Provide the [X, Y] coordinate of the cell's center where the given text is located.  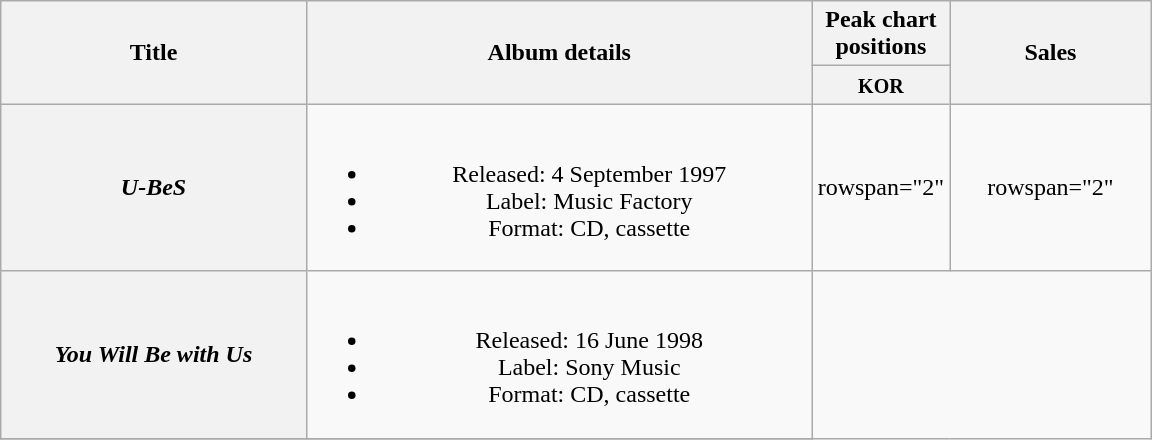
Album details [559, 52]
Released: 16 June 1998Label: Sony MusicFormat: CD, cassette [559, 354]
Title [154, 52]
U-BeS [154, 188]
Peak chart positions [881, 34]
Released: 4 September 1997Label: Music FactoryFormat: CD, cassette [559, 188]
KOR [881, 85]
Sales [1051, 52]
You Will Be with Us [154, 354]
